Output the (X, Y) coordinate of the center of the cell containing the given text.  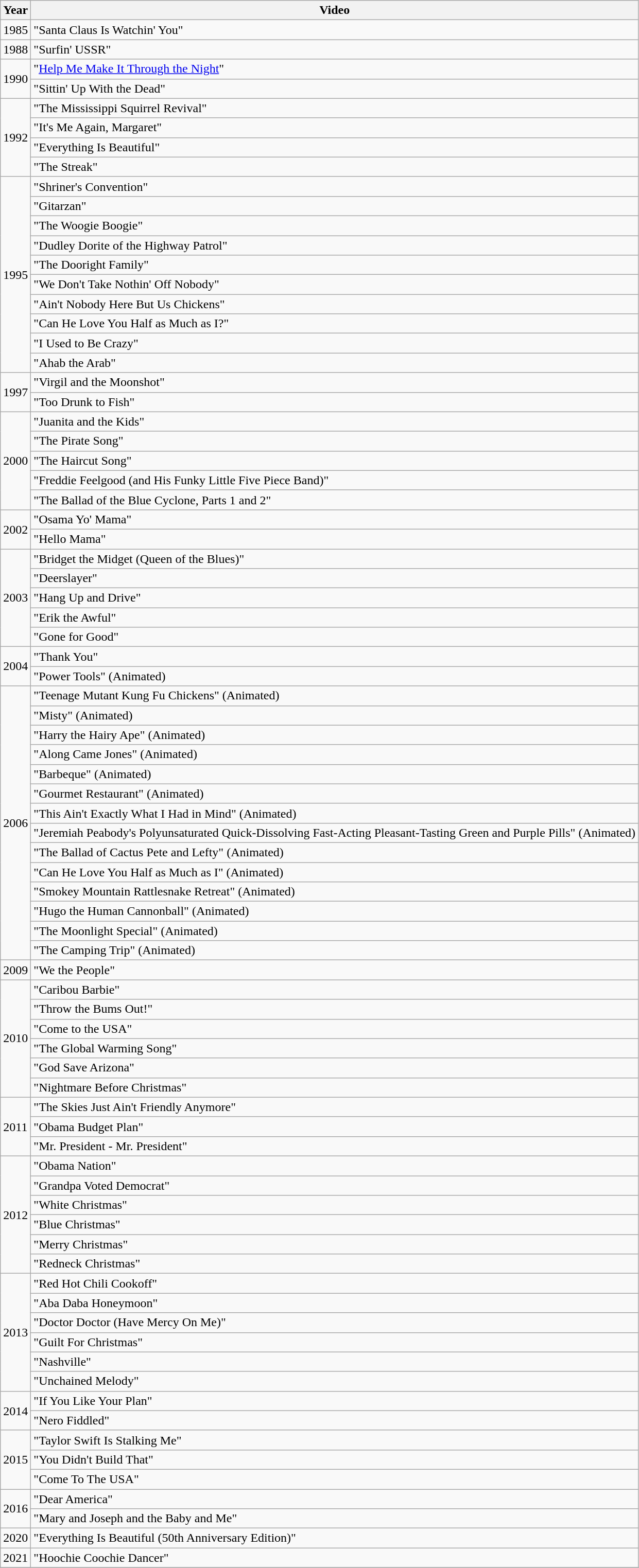
"The Camping Trip" (Animated) (335, 950)
"Unchained Melody" (335, 1381)
"Jeremiah Peabody's Polyunsaturated Quick-Dissolving Fast-Acting Pleasant-Tasting Green and Purple Pills" (Animated) (335, 833)
"I Used to Be Crazy" (335, 343)
"Ain't Nobody Here But Us Chickens" (335, 304)
"Caribou Barbie" (335, 990)
"Power Tools" (Animated) (335, 676)
1985 (15, 30)
"Everything Is Beautiful" (335, 147)
"Smokey Mountain Rattlesnake Retreat" (Animated) (335, 892)
2012 (15, 1214)
"Santa Claus Is Watchin' You" (335, 30)
1988 (15, 49)
2011 (15, 1126)
"Gitarzan" (335, 206)
"Thank You" (335, 657)
"Bridget the Midget (Queen of the Blues)" (335, 558)
1992 (15, 137)
2009 (15, 970)
"Virgil and the Moonshot" (335, 382)
Year (15, 10)
"Misty" (Animated) (335, 715)
"White Christmas" (335, 1205)
"The Global Warming Song" (335, 1048)
"Red Hot Chili Cookoff" (335, 1283)
"Blue Christmas" (335, 1225)
"Sittin' Up With the Dead" (335, 89)
"You Didn't Build That" (335, 1459)
"Hang Up and Drive" (335, 598)
"Mr. President - Mr. President" (335, 1146)
"Hoochie Coochie Dancer" (335, 1558)
"Doctor Doctor (Have Mercy On Me)" (335, 1323)
"Deerslayer" (335, 578)
"Along Came Jones" (Animated) (335, 754)
2013 (15, 1332)
"Gourmet Restaurant" (Animated) (335, 794)
"Obama Budget Plan" (335, 1126)
"Ahab the Arab" (335, 363)
2016 (15, 1509)
1995 (15, 275)
"Shriner's Convention" (335, 186)
"Grandpa Voted Democrat" (335, 1185)
"Help Me Make It Through the Night" (335, 69)
"Barbeque" (Animated) (335, 774)
"We Don't Take Nothin' Off Nobody" (335, 285)
"The Ballad of Cactus Pete and Lefty" (Animated) (335, 852)
"Can He Love You Half as Much as I" (Animated) (335, 872)
2002 (15, 529)
"Hugo the Human Cannonball" (Animated) (335, 911)
"Dear America" (335, 1499)
"Taylor Swift Is Stalking Me" (335, 1440)
Video (335, 10)
"The Dooright Family" (335, 265)
2014 (15, 1411)
"The Woogie Boogie" (335, 225)
"Too Drunk to Fish" (335, 402)
"Everything Is Beautiful (50th Anniversary Edition)" (335, 1538)
2021 (15, 1558)
"The Mississippi Squirrel Revival" (335, 108)
"Obama Nation" (335, 1166)
"Juanita and the Kids" (335, 421)
"Nightmare Before Christmas" (335, 1087)
1990 (15, 79)
2010 (15, 1038)
"Can He Love You Half as Much as I?" (335, 324)
"Harry the Hairy Ape" (Animated) (335, 735)
2020 (15, 1538)
"The Moonlight Special" (Animated) (335, 931)
2003 (15, 597)
"If You Like Your Plan" (335, 1401)
"This Ain't Exactly What I Had in Mind" (Animated) (335, 813)
2000 (15, 461)
"The Streak" (335, 167)
"Erik the Awful" (335, 618)
"God Save Arizona" (335, 1068)
"Merry Christmas" (335, 1244)
"Guilt For Christmas" (335, 1342)
"Aba Daba Honeymoon" (335, 1303)
"It's Me Again, Margaret" (335, 128)
"The Haircut Song" (335, 461)
"Freddie Feelgood (and His Funky Little Five Piece Band)" (335, 480)
1997 (15, 392)
"Come To The USA" (335, 1479)
"We the People" (335, 970)
"Come to the USA" (335, 1029)
"Redneck Christmas" (335, 1264)
"The Skies Just Ain't Friendly Anymore" (335, 1107)
"Surfin' USSR" (335, 49)
"Mary and Joseph and the Baby and Me" (335, 1519)
"Nashville" (335, 1362)
"Teenage Mutant Kung Fu Chickens" (Animated) (335, 696)
"Osama Yo' Mama" (335, 519)
"The Pirate Song" (335, 441)
"Nero Fiddled" (335, 1420)
2015 (15, 1459)
"Dudley Dorite of the Highway Patrol" (335, 245)
"Gone for Good" (335, 637)
2006 (15, 823)
"The Ballad of the Blue Cyclone, Parts 1 and 2" (335, 500)
"Throw the Bums Out!" (335, 1009)
2004 (15, 666)
"Hello Mama" (335, 539)
